Scan for the cell matching the given text and deliver its [X, Y] coordinate at center. 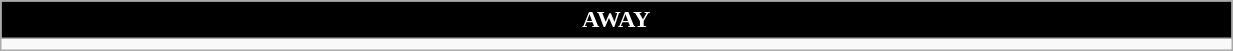
AWAY [616, 20]
